Provide the (x, y) coordinate of the cell's center where the given text is located.  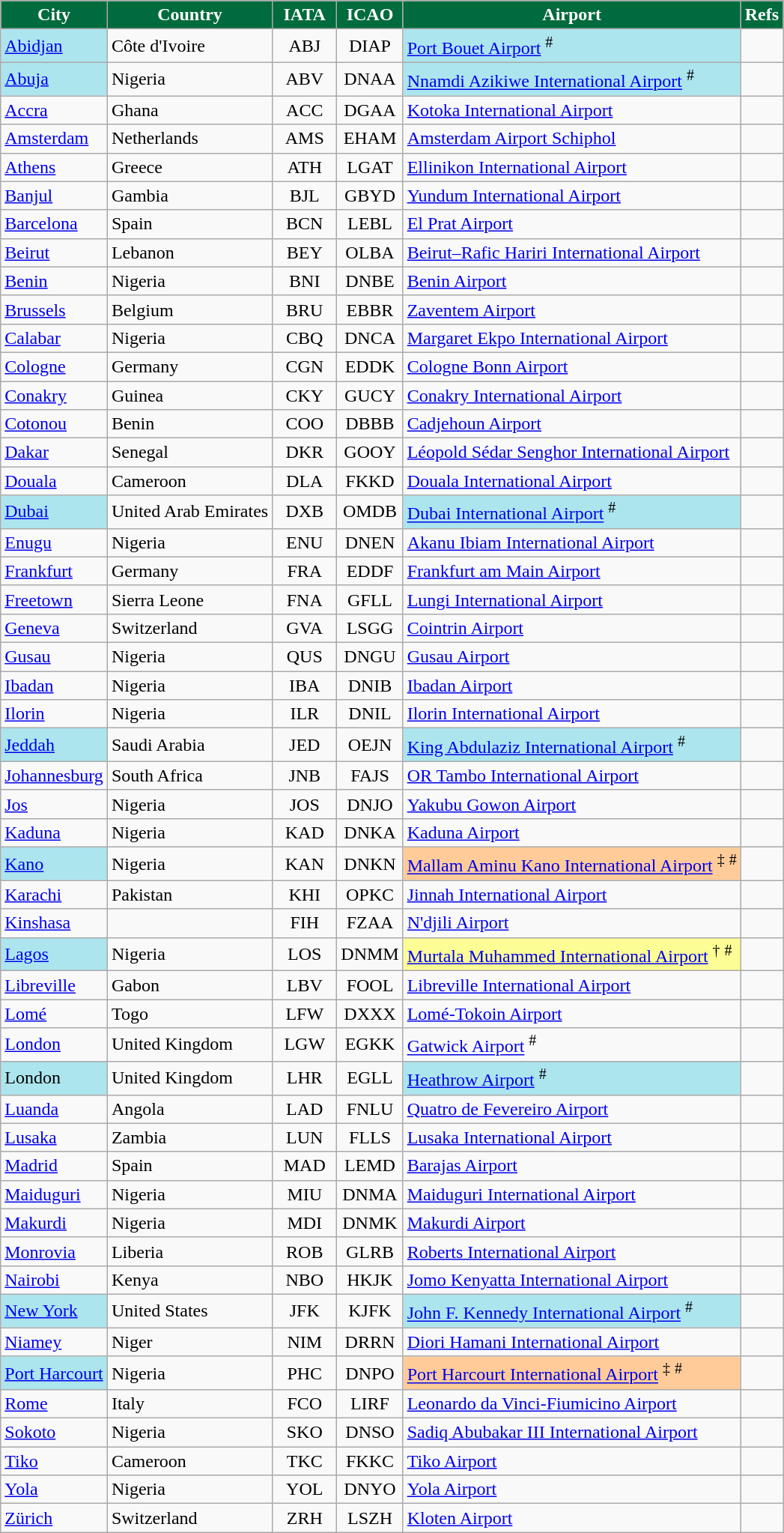
Maiduguri (54, 1194)
Sadiq Abubakar III International Airport (572, 1433)
Roberts International Airport (572, 1251)
Johannesburg (54, 775)
LUN (305, 1137)
DBBB (370, 424)
OEJN (370, 745)
Quatro de Fevereiro Airport (572, 1109)
Freetown (54, 599)
DNIB (370, 686)
DNSO (370, 1433)
DNPO (370, 1373)
AMS (305, 139)
Calabar (54, 338)
Lomé (54, 1014)
United Arab Emirates (189, 512)
Niger (189, 1342)
Cointrin Airport (572, 629)
Jomo Kenyatta International Airport (572, 1280)
Ilorin (54, 714)
El Prat Airport (572, 224)
LIRF (370, 1404)
DNCA (370, 338)
Makurdi (54, 1223)
Cotonou (54, 424)
Saudi Arabia (189, 745)
Rome (54, 1404)
N'djili Airport (572, 923)
GVA (305, 629)
ATH (305, 167)
Kotoka International Airport (572, 110)
DNMM (370, 955)
BEY (305, 253)
FZAA (370, 923)
GBYD (370, 196)
Lomé-Tokoin Airport (572, 1014)
DNKA (370, 832)
United States (189, 1311)
Airport (572, 15)
Douala (54, 481)
Gusau (54, 657)
Jos (54, 804)
Banjul (54, 196)
Margaret Ekpo International Airport (572, 338)
EGKK (370, 1044)
HKJK (370, 1280)
Ibadan (54, 686)
FKKC (370, 1461)
GLRB (370, 1251)
Mallam Aminu Kano International Airport ‡ # (572, 865)
Heathrow Airport # (572, 1077)
Italy (189, 1404)
CGN (305, 366)
Zaventem Airport (572, 309)
Côte d'Ivoire (189, 46)
Dubai International Airport # (572, 512)
YOL (305, 1490)
Abidjan (54, 46)
Beirut–Rafic Hariri International Airport (572, 253)
Kinshasa (54, 923)
NIM (305, 1342)
Liberia (189, 1251)
COO (305, 424)
Yola Airport (572, 1490)
Maiduguri International Airport (572, 1194)
BRU (305, 309)
OPKC (370, 895)
Zambia (189, 1137)
Ghana (189, 110)
LFW (305, 1014)
BNI (305, 281)
Lusaka International Airport (572, 1137)
Madrid (54, 1166)
BCN (305, 224)
DRRN (370, 1342)
OR Tambo International Airport (572, 775)
Country (189, 15)
DNEN (370, 542)
Yundum International Airport (572, 196)
DXXX (370, 1014)
Niamey (54, 1342)
FLLS (370, 1137)
LOS (305, 955)
Amsterdam Airport Schiphol (572, 139)
DKR (305, 453)
KAN (305, 865)
DNMK (370, 1223)
TKC (305, 1461)
Cologne (54, 366)
LGAT (370, 167)
City (54, 15)
Lusaka (54, 1137)
JFK (305, 1311)
Murtala Muhammed International Airport † # (572, 955)
GUCY (370, 396)
ZRH (305, 1518)
SKO (305, 1433)
Kano (54, 865)
Gusau Airport (572, 657)
Kenya (189, 1280)
DNYO (370, 1490)
FKKD (370, 481)
Conakry (54, 396)
Nairobi (54, 1280)
KAD (305, 832)
IATA (305, 15)
Yola (54, 1490)
DNBE (370, 281)
FIH (305, 923)
Yakubu Gowon Airport (572, 804)
Beirut (54, 253)
KHI (305, 895)
CBQ (305, 338)
MDI (305, 1223)
LEBL (370, 224)
Geneva (54, 629)
Jeddah (54, 745)
Kaduna (54, 832)
KJFK (370, 1311)
DXB (305, 512)
DIAP (370, 46)
Barcelona (54, 224)
Nnamdi Azikiwe International Airport # (572, 79)
EHAM (370, 139)
ABJ (305, 46)
JED (305, 745)
Benin Airport (572, 281)
Brussels (54, 309)
DGAA (370, 110)
Togo (189, 1014)
Cadjehoun Airport (572, 424)
Makurdi Airport (572, 1223)
DNMA (370, 1194)
Dubai (54, 512)
PHC (305, 1373)
DNKN (370, 865)
Sokoto (54, 1433)
LSGG (370, 629)
Sierra Leone (189, 599)
Athens (54, 167)
Leonardo da Vinci-Fiumicino Airport (572, 1404)
DNGU (370, 657)
Gambia (189, 196)
LEMD (370, 1166)
Zürich (54, 1518)
Abuja (54, 79)
Lagos (54, 955)
Ellinikon International Airport (572, 167)
Frankfurt am Main Airport (572, 571)
LGW (305, 1044)
OLBA (370, 253)
MIU (305, 1194)
FRA (305, 571)
DNAA (370, 79)
DNJO (370, 804)
Douala International Airport (572, 481)
ABV (305, 79)
MAD (305, 1166)
DNIL (370, 714)
Greece (189, 167)
EDDF (370, 571)
Lebanon (189, 253)
King Abdulaziz International Airport # (572, 745)
GOOY (370, 453)
EDDK (370, 366)
Gabon (189, 985)
ICAO (370, 15)
Karachi (54, 895)
FOOL (370, 985)
Frankfurt (54, 571)
Lungi International Airport (572, 599)
Kloten Airport (572, 1518)
John F. Kennedy International Airport # (572, 1311)
Gatwick Airport # (572, 1044)
Diori Hamani International Airport (572, 1342)
GFLL (370, 599)
OMDB (370, 512)
Belgium (189, 309)
ENU (305, 542)
LHR (305, 1077)
LBV (305, 985)
Cologne Bonn Airport (572, 366)
Port Harcourt (54, 1373)
ILR (305, 714)
FNA (305, 599)
FAJS (370, 775)
QUS (305, 657)
New York (54, 1311)
FCO (305, 1404)
Dakar (54, 453)
EBBR (370, 309)
Accra (54, 110)
LAD (305, 1109)
Angola (189, 1109)
Pakistan (189, 895)
Tiko Airport (572, 1461)
BJL (305, 196)
JNB (305, 775)
Port Harcourt International Airport ‡ # (572, 1373)
LSZH (370, 1518)
Netherlands (189, 139)
Tiko (54, 1461)
Luanda (54, 1109)
Refs (762, 15)
Kaduna Airport (572, 832)
South Africa (189, 775)
Senegal (189, 453)
Enugu (54, 542)
DLA (305, 481)
Léopold Sédar Senghor International Airport (572, 453)
EGLL (370, 1077)
Barajas Airport (572, 1166)
Guinea (189, 396)
FNLU (370, 1109)
Ibadan Airport (572, 686)
Port Bouet Airport # (572, 46)
Libreville International Airport (572, 985)
Conakry International Airport (572, 396)
CKY (305, 396)
ROB (305, 1251)
Akanu Ibiam International Airport (572, 542)
JOS (305, 804)
Monrovia (54, 1251)
Ilorin International Airport (572, 714)
Libreville (54, 985)
IBA (305, 686)
ACC (305, 110)
Jinnah International Airport (572, 895)
NBO (305, 1280)
Amsterdam (54, 139)
